Detect which cell encompasses the target text, then output its [x, y] center coordinate. 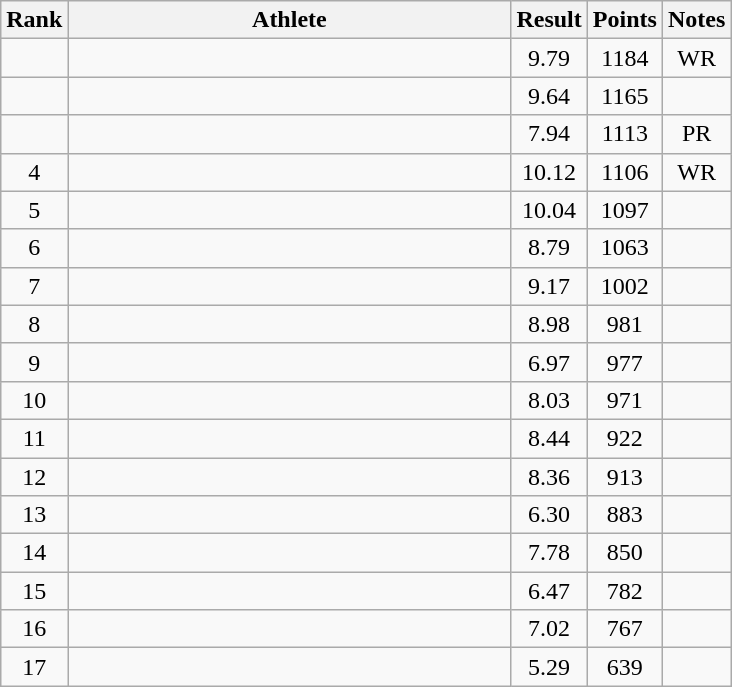
10.12 [549, 172]
5 [34, 210]
8.98 [549, 324]
1063 [624, 248]
9.17 [549, 286]
Athlete [290, 20]
977 [624, 362]
17 [34, 667]
922 [624, 438]
8 [34, 324]
767 [624, 629]
6 [34, 248]
Points [624, 20]
5.29 [549, 667]
13 [34, 515]
7.94 [549, 134]
1106 [624, 172]
Notes [696, 20]
15 [34, 591]
1097 [624, 210]
913 [624, 477]
6.97 [549, 362]
1165 [624, 96]
16 [34, 629]
8.36 [549, 477]
1002 [624, 286]
9.79 [549, 58]
PR [696, 134]
971 [624, 400]
Rank [34, 20]
7.78 [549, 553]
883 [624, 515]
6.47 [549, 591]
9 [34, 362]
639 [624, 667]
850 [624, 553]
4 [34, 172]
1184 [624, 58]
1113 [624, 134]
8.03 [549, 400]
8.44 [549, 438]
12 [34, 477]
782 [624, 591]
14 [34, 553]
6.30 [549, 515]
8.79 [549, 248]
10 [34, 400]
10.04 [549, 210]
7 [34, 286]
981 [624, 324]
9.64 [549, 96]
11 [34, 438]
7.02 [549, 629]
Result [549, 20]
